For the text-containing cell, return its midpoint in (x, y) coordinate format. 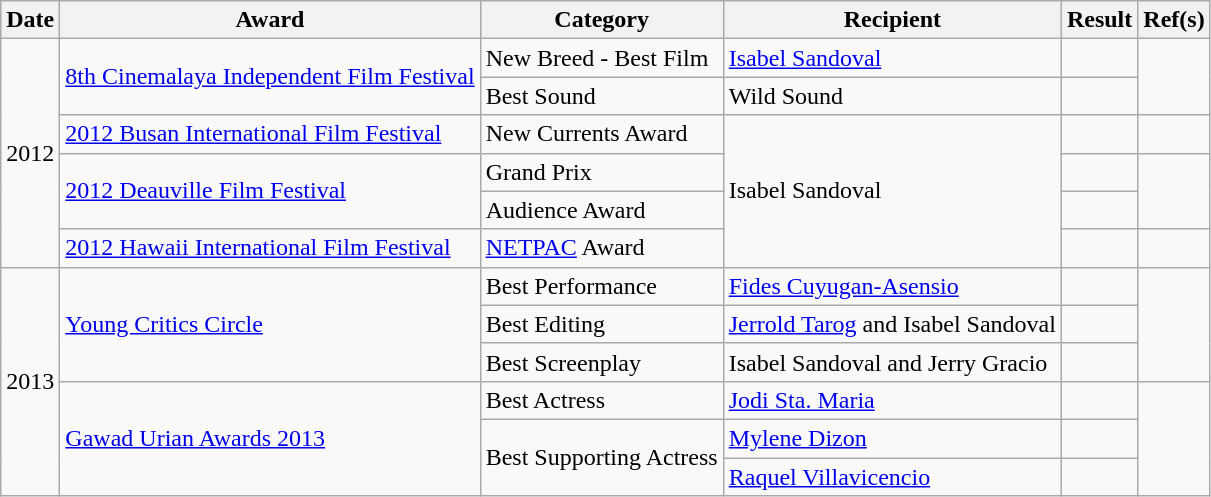
New Breed - Best Film (602, 58)
Best Editing (602, 324)
Ref(s) (1174, 20)
Award (270, 20)
8th Cinemalaya Independent Film Festival (270, 77)
Wild Sound (892, 96)
Best Supporting Actress (602, 457)
Best Performance (602, 286)
Gawad Urian Awards 2013 (270, 438)
2013 (30, 381)
Isabel Sandoval and Jerry Gracio (892, 362)
2012 Busan International Film Festival (270, 134)
Raquel Villavicencio (892, 477)
Best Screenplay (602, 362)
Date (30, 20)
Grand Prix (602, 172)
Recipient (892, 20)
Young Critics Circle (270, 324)
NETPAC Award (602, 248)
Category (602, 20)
New Currents Award (602, 134)
2012 Hawaii International Film Festival (270, 248)
Jerrold Tarog and Isabel Sandoval (892, 324)
Result (1099, 20)
Best Actress (602, 400)
Mylene Dizon (892, 438)
Jodi Sta. Maria (892, 400)
2012 (30, 153)
Best Sound (602, 96)
Audience Award (602, 210)
2012 Deauville Film Festival (270, 191)
Fides Cuyugan-Asensio (892, 286)
